Determine the (X, Y) coordinate at the center of the cell enclosing the given text.  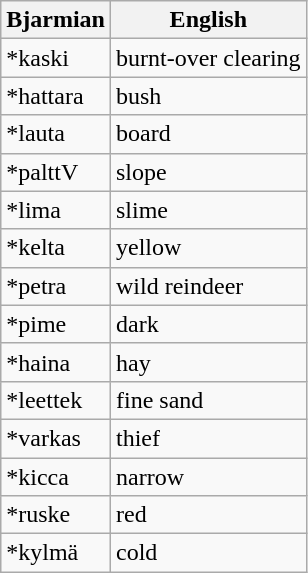
*kaski (56, 58)
fine sand (208, 400)
slope (208, 172)
English (208, 20)
cold (208, 553)
*leettek (56, 400)
*kylmä (56, 553)
*kelta (56, 248)
*kicca (56, 477)
Bjarmian (56, 20)
burnt-over clearing (208, 58)
*pime (56, 324)
board (208, 134)
*lauta (56, 134)
slime (208, 210)
*lima (56, 210)
narrow (208, 477)
red (208, 515)
dark (208, 324)
*haina (56, 362)
*hattara (56, 96)
wild reindeer (208, 286)
yellow (208, 248)
thief (208, 438)
bush (208, 96)
hay (208, 362)
*ruske (56, 515)
*varkas (56, 438)
*petra (56, 286)
*palttV (56, 172)
